Find where the given text appears and provide that cell's center as (X, Y) coordinate. 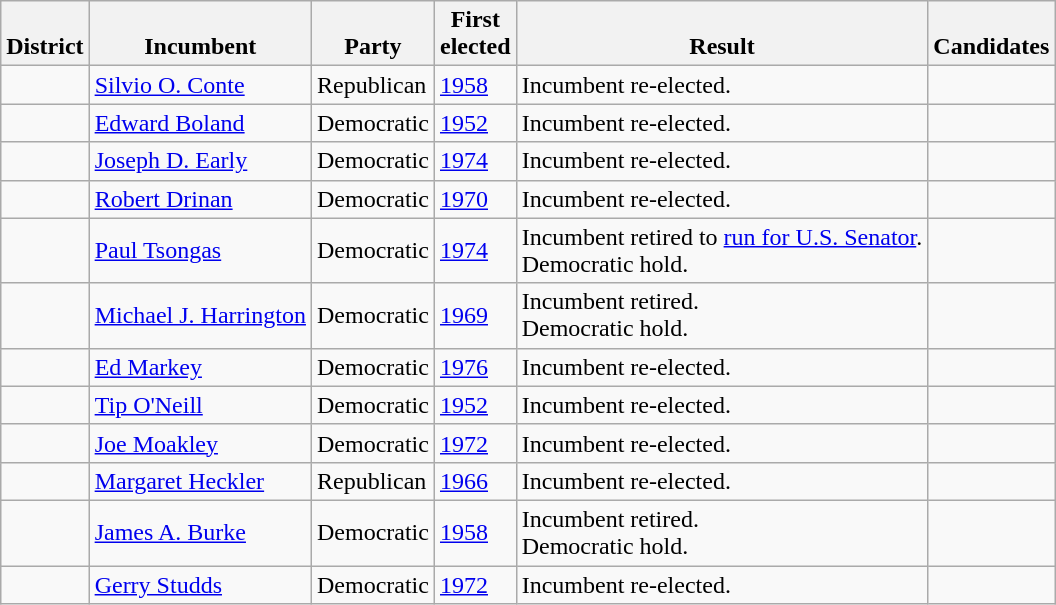
James A. Burke (200, 532)
Incumbent (200, 34)
Incumbent retired to run for U.S. Senator.Democratic hold. (722, 250)
Paul Tsongas (200, 250)
Joe Moakley (200, 443)
Party (372, 34)
Robert Drinan (200, 199)
Joseph D. Early (200, 161)
Gerry Studds (200, 585)
Margaret Heckler (200, 481)
District (45, 34)
Michael J. Harrington (200, 316)
Candidates (992, 34)
1969 (475, 316)
Edward Boland (200, 123)
1976 (475, 367)
Silvio O. Conte (200, 85)
Ed Markey (200, 367)
Firstelected (475, 34)
1970 (475, 199)
Result (722, 34)
Tip O'Neill (200, 405)
1966 (475, 481)
